Identify which cell holds the provided text, then report its (x, y) central coordinate. 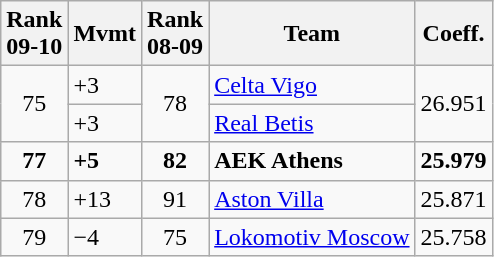
Rank09-10 (34, 34)
25.979 (454, 161)
Mvmt (105, 34)
Team (312, 34)
Coeff. (454, 34)
79 (34, 237)
25.871 (454, 199)
−4 (105, 237)
+5 (105, 161)
Aston Villa (312, 199)
AEK Athens (312, 161)
Celta Vigo (312, 85)
26.951 (454, 104)
Real Betis (312, 123)
Rank08-09 (176, 34)
Lokomotiv Moscow (312, 237)
77 (34, 161)
+13 (105, 199)
91 (176, 199)
82 (176, 161)
25.758 (454, 237)
